From the cell containing the given text, extract its center point as (X, Y) coordinate. 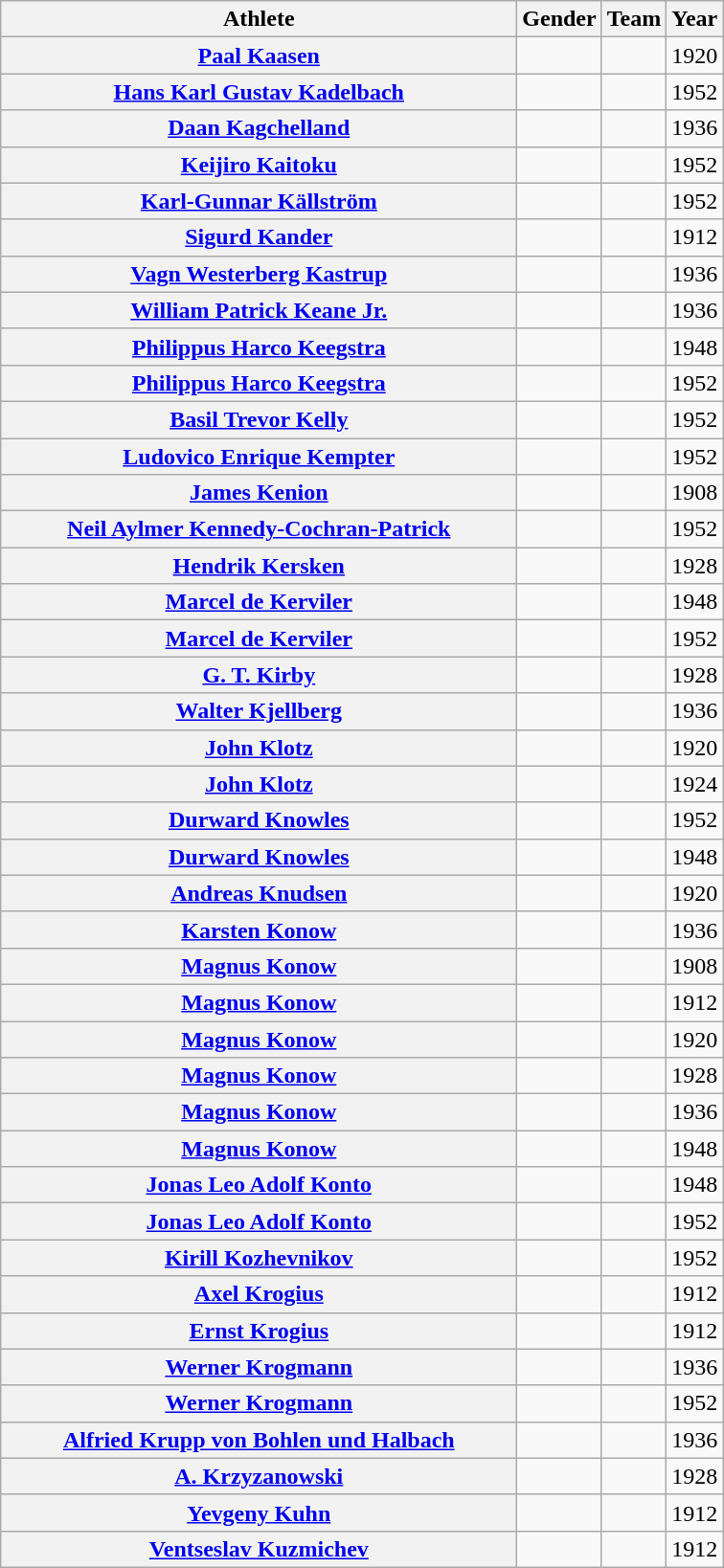
A. Krzyzanowski (259, 1476)
James Kenion (259, 493)
Keijiro Kaitoku (259, 165)
Ventseslav Kuzmichev (259, 1549)
Hans Karl Gustav Kadelbach (259, 92)
Hendrik Kersken (259, 566)
Walter Kjellberg (259, 711)
Axel Krogius (259, 1294)
Alfried Krupp von Bohlen und Halbach (259, 1440)
Karl-Gunnar Källström (259, 201)
Karsten Konow (259, 930)
Ludovico Enrique Kempter (259, 457)
G. T. Kirby (259, 675)
Team (634, 19)
Yevgeny Kuhn (259, 1512)
William Patrick Keane Jr. (259, 310)
Athlete (259, 19)
Gender (559, 19)
Neil Aylmer Kennedy-Cochran-Patrick (259, 529)
Vagn Westerberg Kastrup (259, 274)
Basil Trevor Kelly (259, 419)
Paal Kaasen (259, 56)
Year (695, 19)
1924 (695, 784)
Kirill Kozhevnikov (259, 1258)
Ernst Krogius (259, 1331)
Sigurd Kander (259, 237)
Daan Kagchelland (259, 128)
Andreas Knudsen (259, 893)
